Locate the cell with the specified text and output its [X, Y] center coordinate. 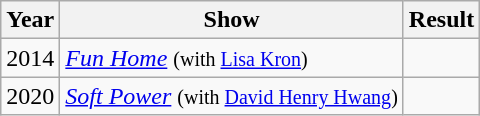
Soft Power (with David Henry Hwang) [232, 96]
Fun Home (with Lisa Kron) [232, 58]
Show [232, 20]
Year [30, 20]
2014 [30, 58]
2020 [30, 96]
Result [441, 20]
